Detect which cell encompasses the target text, then output its [x, y] center coordinate. 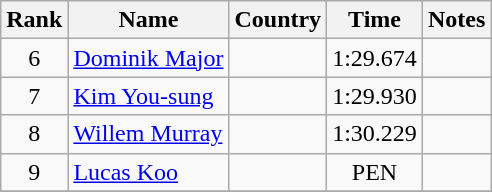
1:29.930 [375, 96]
PEN [375, 172]
Lucas Koo [148, 172]
Name [148, 20]
Willem Murray [148, 134]
Dominik Major [148, 58]
7 [34, 96]
Country [278, 20]
Time [375, 20]
6 [34, 58]
Kim You-sung [148, 96]
1:29.674 [375, 58]
9 [34, 172]
1:30.229 [375, 134]
8 [34, 134]
Rank [34, 20]
Notes [456, 20]
